Search for the cell housing the specified text and yield its [X, Y] center coordinate. 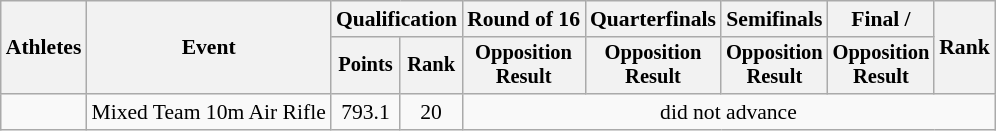
20 [431, 112]
Qualification [396, 19]
Quarterfinals [653, 19]
Final / [882, 19]
Mixed Team 10m Air Rifle [208, 112]
793.1 [366, 112]
Semifinals [774, 19]
did not advance [728, 112]
Athletes [44, 48]
Points [366, 66]
Event [208, 48]
Round of 16 [524, 19]
